Return [X, Y] of the center of cell containing provided text 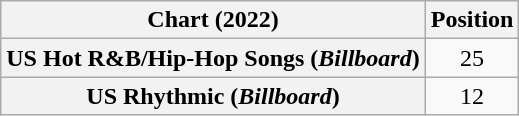
US Hot R&B/Hip-Hop Songs (Billboard) [213, 58]
25 [472, 58]
Chart (2022) [213, 20]
12 [472, 96]
Position [472, 20]
US Rhythmic (Billboard) [213, 96]
